Determine the [x, y] coordinate at the center of the cell enclosing the given text.  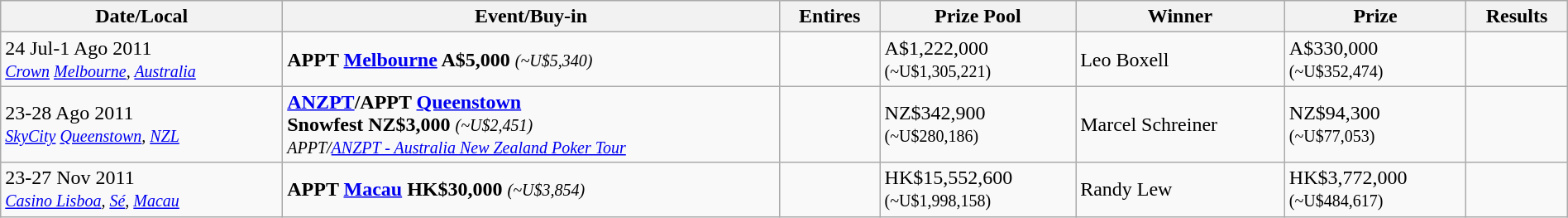
23-28 Ago 2011SkyCity Queenstown, NZL [142, 124]
Randy Lew [1181, 189]
HK$3,772,000(~U$484,617) [1374, 189]
NZ$342,900(~U$280,186) [978, 124]
Marcel Schreiner [1181, 124]
23-27 Nov 2011Casino Lisboa, Sé, Macau [142, 189]
Event/Buy-in [531, 17]
Prize [1374, 17]
Entires [829, 17]
Leo Boxell [1181, 60]
ANZPT/APPT QueenstownSnowfest NZ$3,000 (~U$2,451)APPT/ANZPT - Australia New Zealand Poker Tour [531, 124]
A$330,000(~U$352,474) [1374, 60]
APPT Macau HK$30,000 (~U$3,854) [531, 189]
Results [1517, 17]
HK$15,552,600(~U$1,998,158) [978, 189]
A$1,222,000(~U$1,305,221) [978, 60]
Prize Pool [978, 17]
24 Jul-1 Ago 2011Crown Melbourne, Australia [142, 60]
APPT Melbourne A$5,000 (~U$5,340) [531, 60]
Winner [1181, 17]
Date/Local [142, 17]
NZ$94,300(~U$77,053) [1374, 124]
